Return the [x, y] coordinate for the center point of the cell that contains the specified text.  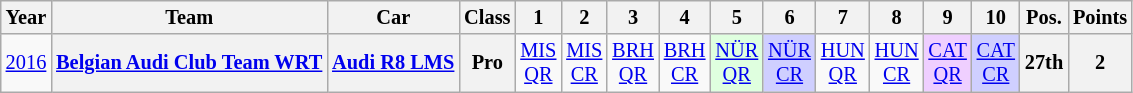
27th [1044, 63]
CATCR [996, 63]
6 [790, 17]
Points [1100, 17]
HUNCR [897, 63]
5 [736, 17]
BRHQR [633, 63]
Pos. [1044, 17]
Audi R8 LMS [393, 63]
Team [189, 17]
MISCR [584, 63]
CATQR [948, 63]
NÜRQR [736, 63]
10 [996, 17]
Belgian Audi Club Team WRT [189, 63]
2016 [26, 63]
Year [26, 17]
4 [685, 17]
BRHCR [685, 63]
Pro [487, 63]
Car [393, 17]
NÜRCR [790, 63]
3 [633, 17]
Class [487, 17]
MISQR [538, 63]
1 [538, 17]
8 [897, 17]
9 [948, 17]
7 [843, 17]
HUNQR [843, 63]
